Return the (X, Y) coordinate for the center point of the cell that contains the specified text.  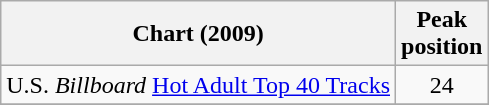
24 (442, 85)
Peakposition (442, 34)
U.S. Billboard Hot Adult Top 40 Tracks (198, 85)
Chart (2009) (198, 34)
